Pinpoint the cell where the given text exists, returning its [X, Y] midpoint coordinate. 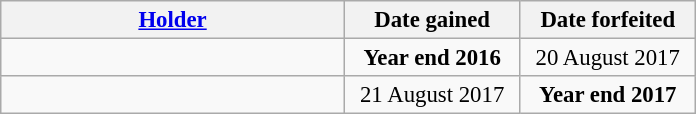
Year end 2016 [432, 58]
20 August 2017 [608, 58]
21 August 2017 [432, 95]
Date gained [432, 20]
Holder [173, 20]
Year end 2017 [608, 95]
Date forfeited [608, 20]
